Pinpoint the cell where the given text exists, returning its [X, Y] midpoint coordinate. 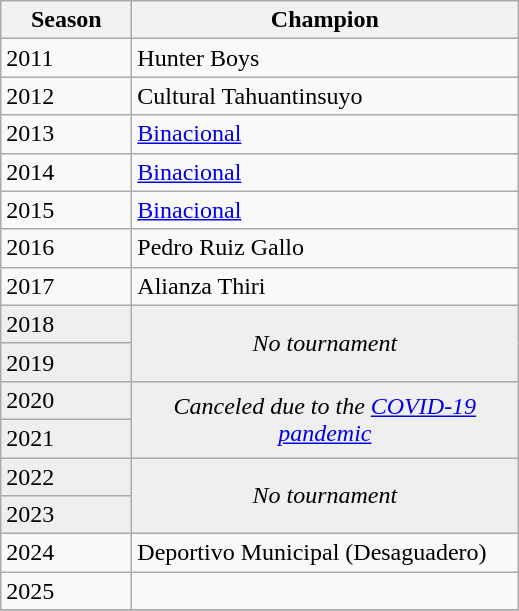
2014 [66, 172]
2016 [66, 248]
Champion [325, 20]
Season [66, 20]
Canceled due to the COVID-19 pandemic [325, 419]
2017 [66, 286]
2018 [66, 324]
2024 [66, 553]
2015 [66, 210]
2013 [66, 134]
2025 [66, 591]
2022 [66, 477]
2019 [66, 362]
2020 [66, 400]
Pedro Ruiz Gallo [325, 248]
2023 [66, 515]
2021 [66, 438]
2012 [66, 96]
Deportivo Municipal (Desaguadero) [325, 553]
Cultural Tahuantinsuyo [325, 96]
2011 [66, 58]
Hunter Boys [325, 58]
Alianza Thiri [325, 286]
